Find where the given text appears and provide that cell's center as [x, y] coordinate. 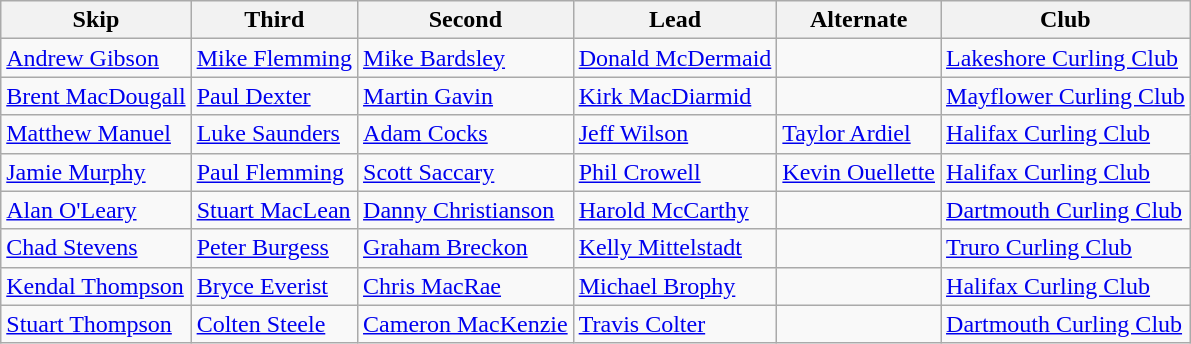
Kirk MacDiarmid [675, 96]
Michael Brophy [675, 286]
Second [466, 20]
Taylor Ardiel [859, 134]
Cameron MacKenzie [466, 324]
Bryce Everist [274, 286]
Chad Stevens [96, 248]
Stuart Thompson [96, 324]
Stuart MacLean [274, 210]
Jeff Wilson [675, 134]
Alan O'Leary [96, 210]
Travis Colter [675, 324]
Scott Saccary [466, 172]
Kelly Mittelstadt [675, 248]
Paul Dexter [274, 96]
Martin Gavin [466, 96]
Paul Flemming [274, 172]
Peter Burgess [274, 248]
Phil Crowell [675, 172]
Mike Bardsley [466, 58]
Matthew Manuel [96, 134]
Kevin Ouellette [859, 172]
Graham Breckon [466, 248]
Third [274, 20]
Kendal Thompson [96, 286]
Lakeshore Curling Club [1066, 58]
Danny Christianson [466, 210]
Luke Saunders [274, 134]
Chris MacRae [466, 286]
Lead [675, 20]
Brent MacDougall [96, 96]
Harold McCarthy [675, 210]
Alternate [859, 20]
Colten Steele [274, 324]
Club [1066, 20]
Mayflower Curling Club [1066, 96]
Donald McDermaid [675, 58]
Skip [96, 20]
Jamie Murphy [96, 172]
Mike Flemming [274, 58]
Truro Curling Club [1066, 248]
Andrew Gibson [96, 58]
Adam Cocks [466, 134]
